Detect which cell encompasses the target text, then output its (X, Y) center coordinate. 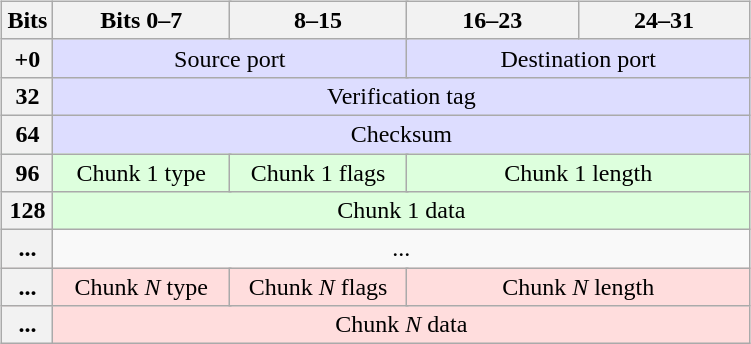
Checksum (402, 134)
64 (28, 134)
24–31 (664, 20)
16–23 (493, 20)
Chunk N data (402, 325)
Chunk 1 length (578, 173)
32 (28, 96)
Chunk 1 flags (318, 173)
+0 (28, 58)
8–15 (318, 20)
128 (28, 211)
Chunk N type (142, 287)
Chunk N flags (318, 287)
Chunk N length (578, 287)
Bits 0–7 (142, 20)
Verification tag (402, 96)
Chunk 1 type (142, 173)
Source port (230, 58)
Chunk 1 data (402, 211)
96 (28, 173)
Destination port (578, 58)
Bits (28, 20)
